Locate the cell with the specified text and output its (X, Y) center coordinate. 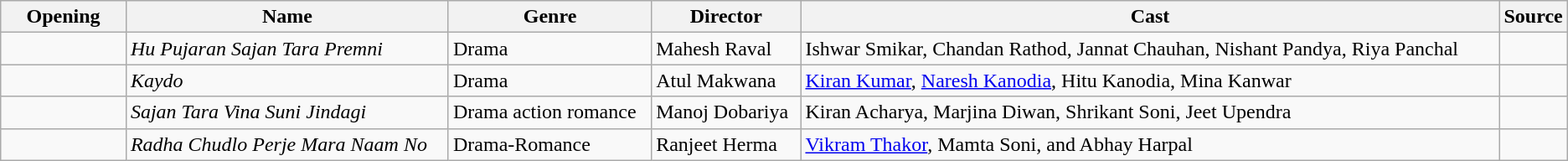
Ishwar Smikar, Chandan Rathod, Jannat Chauhan, Nishant Pandya, Riya Panchal (1150, 49)
Kiran Acharya, Marjina Diwan, Shrikant Soni, Jeet Upendra (1150, 112)
Atul Makwana (726, 80)
Genre (549, 17)
Radha Chudlo Perje Mara Naam No (286, 144)
Drama action romance (549, 112)
Hu Pujaran Sajan Tara Premni (286, 49)
Drama-Romance (549, 144)
Director (726, 17)
Mahesh Raval (726, 49)
Sajan Tara Vina Suni Jindagi (286, 112)
Opening (64, 17)
Vikram Thakor, Mamta Soni, and Abhay Harpal (1150, 144)
Cast (1150, 17)
Source (1533, 17)
Name (286, 17)
Kaydo (286, 80)
Manoj Dobariya (726, 112)
Kiran Kumar, Naresh Kanodia, Hitu Kanodia, Mina Kanwar (1150, 80)
Ranjeet Herma (726, 144)
